Capture the cell that displays the provided text and extract its (X, Y) central coordinate. 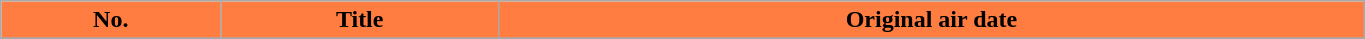
Original air date (932, 20)
Title (360, 20)
No. (111, 20)
